Identify which cell holds the provided text, then report its (X, Y) central coordinate. 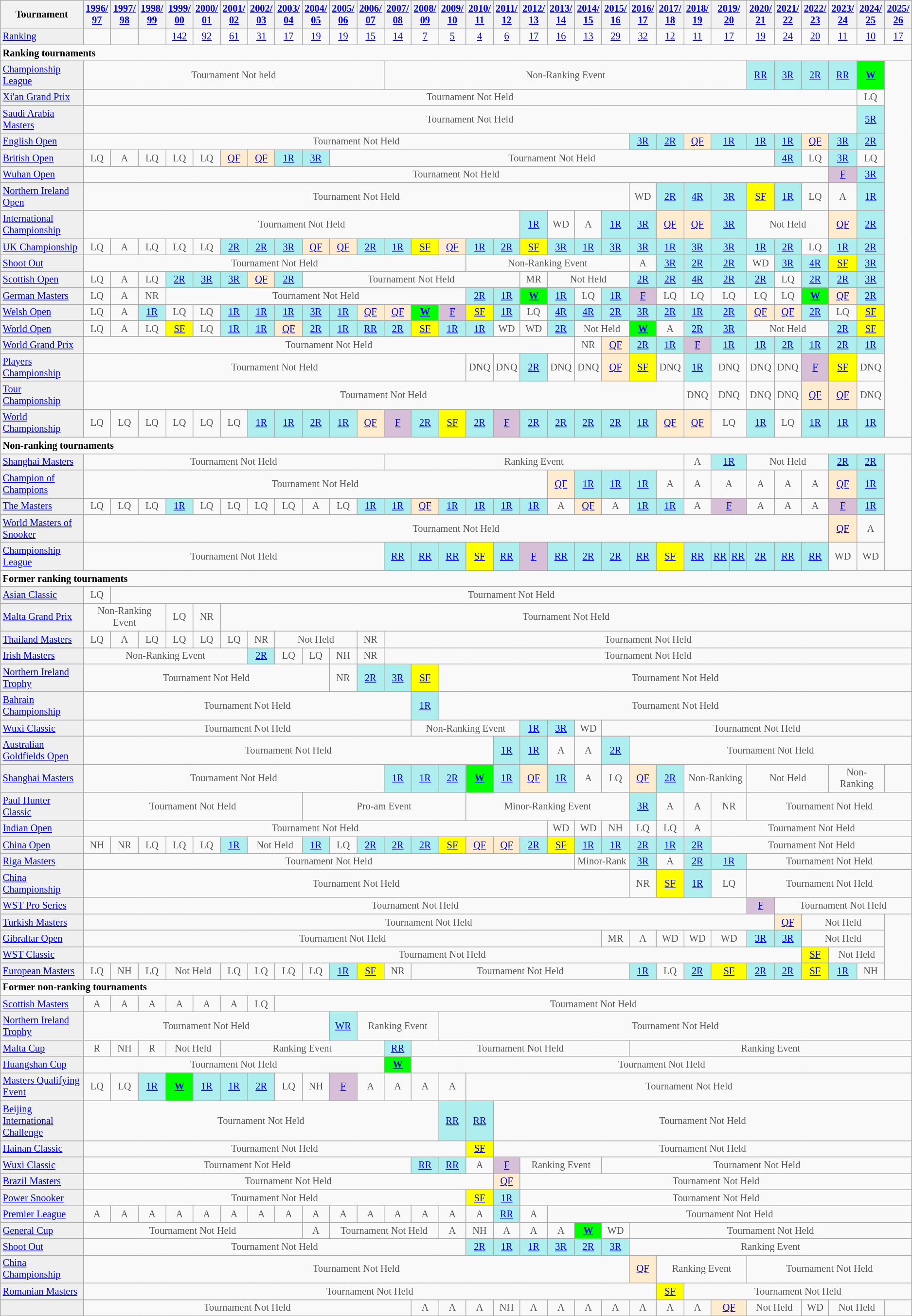
2003/04 (288, 14)
Australian Goldfields Open (42, 750)
5R (871, 120)
2011/12 (507, 14)
General Cup (42, 1230)
7 (425, 36)
Hainan Classic (42, 1149)
German Masters (42, 296)
1997/98 (125, 14)
Tournament Not held (233, 75)
16 (561, 36)
WR (343, 1026)
2007/08 (398, 14)
24 (788, 36)
Brazil Masters (42, 1181)
European Masters (42, 971)
2021/22 (788, 14)
2004/05 (316, 14)
Wuhan Open (42, 175)
China Open (42, 845)
2023/24 (842, 14)
Welsh Open (42, 312)
Romanian Masters (42, 1291)
Beijing International Challenge (42, 1121)
15 (371, 36)
4 (480, 36)
2018/19 (697, 14)
Ranking (42, 36)
2022/23 (815, 14)
31 (261, 36)
6 (507, 36)
UK Championship (42, 247)
Malta Cup (42, 1048)
Huangshan Cup (42, 1065)
Turkish Masters (42, 922)
The Masters (42, 506)
2019/20 (729, 14)
Northern Ireland Open (42, 196)
1996/97 (97, 14)
Players Championship (42, 367)
Bahrain Championship (42, 706)
World Championship (42, 423)
British Open (42, 158)
2025/26 (898, 14)
2013/14 (561, 14)
Premier League (42, 1214)
Ranking tournaments (456, 53)
2020/21 (761, 14)
12 (670, 36)
Saudi Arabia Masters (42, 120)
2009/10 (452, 14)
32 (643, 36)
10 (871, 36)
Minor-Ranking Event (548, 807)
Scottish Masters (42, 1004)
2001/02 (234, 14)
142 (179, 36)
2016/17 (643, 14)
2012/13 (534, 14)
WST Pro Series (42, 906)
World Grand Prix (42, 345)
14 (398, 36)
Asian Classic (42, 595)
Tournament (42, 14)
Indian Open (42, 828)
English Open (42, 141)
Non-ranking tournaments (456, 445)
Former ranking tournaments (456, 579)
29 (615, 36)
2024/25 (871, 14)
2000/01 (207, 14)
International Championship (42, 225)
Riga Masters (42, 861)
2005/06 (343, 14)
61 (234, 36)
2010/11 (480, 14)
Irish Masters (42, 656)
2008/09 (425, 14)
2014/15 (588, 14)
Minor-Rank (602, 861)
Thailand Masters (42, 639)
Masters Qualifying Event (42, 1087)
WST Classic (42, 955)
1999/00 (179, 14)
2015/16 (615, 14)
Malta Grand Prix (42, 617)
Pro-am Event (384, 807)
Tour Championship (42, 395)
Gibraltar Open (42, 938)
Paul Hunter Classic (42, 807)
Former non-ranking tournaments (456, 987)
20 (815, 36)
13 (588, 36)
1998/99 (152, 14)
2017/18 (670, 14)
2006/07 (371, 14)
Power Snooker (42, 1198)
92 (207, 36)
World Masters of Snooker (42, 528)
Scottish Open (42, 280)
World Open (42, 329)
5 (452, 36)
2002/03 (261, 14)
Xi'an Grand Prix (42, 97)
Champion of Champions (42, 484)
